Provide the (X, Y) coordinate of the cell's center where the given text is located.  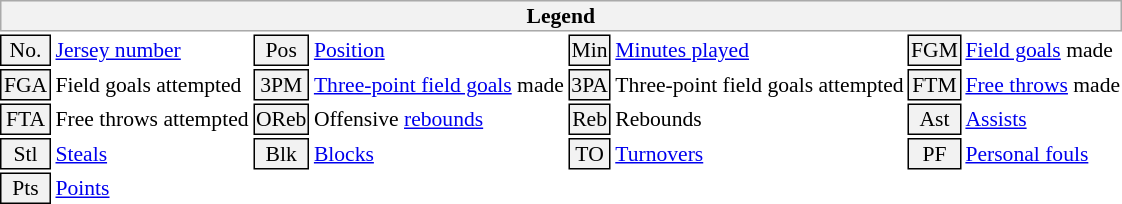
TO (589, 154)
Personal fouls (1043, 154)
OReb (281, 120)
Free throws made (1043, 85)
3PA (589, 85)
Free throws attempted (152, 120)
Minutes played (760, 50)
Three-point field goals attempted (760, 85)
Steals (152, 154)
FGA (26, 85)
Jersey number (152, 50)
Stl (26, 154)
FTA (26, 120)
Turnovers (760, 154)
Reb (589, 120)
Pts (26, 188)
Pos (281, 50)
Assists (1043, 120)
3PM (281, 85)
PF (934, 154)
Position (438, 50)
Rebounds (760, 120)
FTM (934, 85)
Min (589, 50)
Offensive rebounds (438, 120)
Three-point field goals made (438, 85)
Field goals attempted (152, 85)
FGM (934, 50)
Ast (934, 120)
Field goals made (1043, 50)
Blocks (438, 154)
No. (26, 50)
Points (152, 188)
Legend (561, 16)
Blk (281, 154)
